For the text-containing cell, return its midpoint in [X, Y] coordinate format. 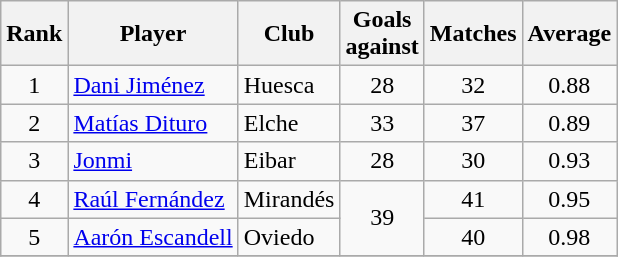
Matches [473, 34]
30 [473, 161]
Raúl Fernández [153, 199]
Matías Dituro [153, 123]
41 [473, 199]
0.98 [570, 237]
2 [34, 123]
Oviedo [289, 237]
3 [34, 161]
Goalsagainst [382, 34]
0.95 [570, 199]
0.89 [570, 123]
37 [473, 123]
Rank [34, 34]
39 [382, 218]
Mirandés [289, 199]
Dani Jiménez [153, 85]
Average [570, 34]
4 [34, 199]
Player [153, 34]
40 [473, 237]
32 [473, 85]
5 [34, 237]
Aarón Escandell [153, 237]
33 [382, 123]
Jonmi [153, 161]
Club [289, 34]
1 [34, 85]
Huesca [289, 85]
Eibar [289, 161]
0.93 [570, 161]
0.88 [570, 85]
Elche [289, 123]
